Find where the given text appears and provide that cell's center as [x, y] coordinate. 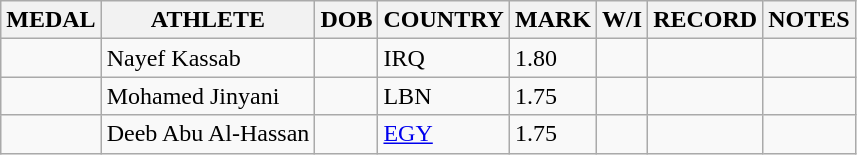
NOTES [809, 20]
MEDAL [51, 20]
MARK [552, 20]
COUNTRY [444, 20]
Mohamed Jinyani [208, 96]
Nayef Kassab [208, 58]
Deeb Abu Al-Hassan [208, 134]
IRQ [444, 58]
W/I [622, 20]
LBN [444, 96]
1.80 [552, 58]
DOB [346, 20]
RECORD [706, 20]
EGY [444, 134]
ATHLETE [208, 20]
